Determine the (x, y) coordinate at the center of the cell enclosing the given text.  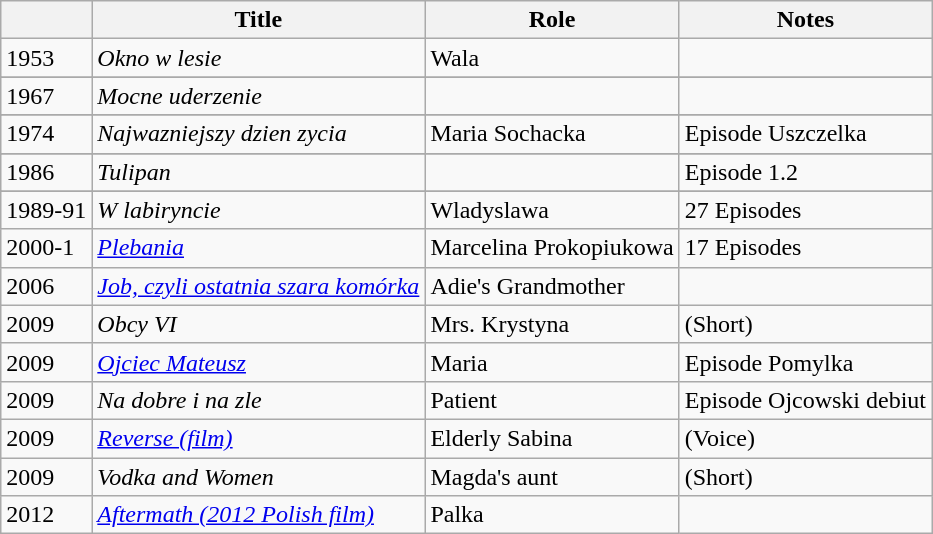
27 Episodes (805, 210)
Reverse (film) (258, 438)
2012 (46, 515)
Aftermath (2012 Polish film) (258, 515)
Mrs. Krystyna (552, 324)
W labiryncie (258, 210)
Role (552, 20)
Title (258, 20)
2006 (46, 286)
1989-91 (46, 210)
1986 (46, 172)
Notes (805, 20)
Marcelina Prokopiukowa (552, 248)
Episode Pomylka (805, 362)
Mocne uderzenie (258, 96)
Magda's aunt (552, 477)
Na dobre i na zle (258, 400)
Patient (552, 400)
Plebania (258, 248)
Episode Ojcowski debiut (805, 400)
Tulipan (258, 172)
Episode Uszczelka (805, 134)
Episode 1.2 (805, 172)
17 Episodes (805, 248)
Maria Sochacka (552, 134)
1953 (46, 58)
Job, czyli ostatnia szara komórka (258, 286)
Okno w lesie (258, 58)
Wladyslawa (552, 210)
Najwazniejszy dzien zycia (258, 134)
Obcy VI (258, 324)
Ojciec Mateusz (258, 362)
(Voice) (805, 438)
2000-1 (46, 248)
1974 (46, 134)
Maria (552, 362)
Adie's Grandmother (552, 286)
1967 (46, 96)
Wala (552, 58)
Elderly Sabina (552, 438)
Vodka and Women (258, 477)
Palka (552, 515)
